Locate the cell with the specified text and output its [x, y] center coordinate. 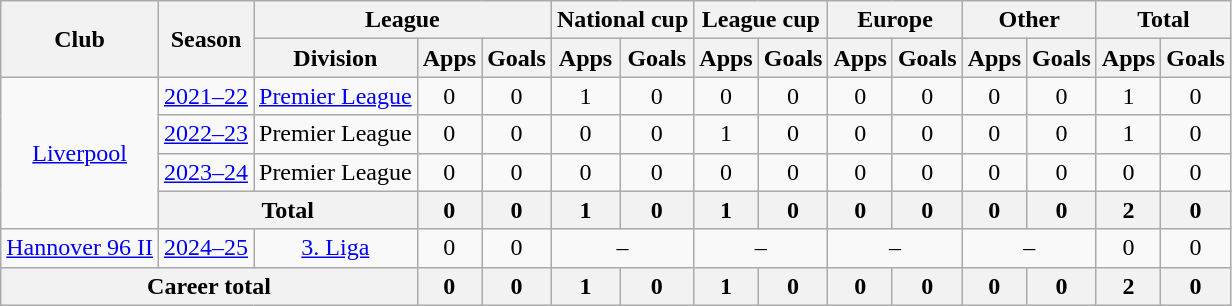
National cup [622, 20]
League cup [761, 20]
2024–25 [206, 248]
Hannover 96 II [80, 248]
Other [1029, 20]
3. Liga [336, 248]
Season [206, 39]
Career total [209, 286]
2021–22 [206, 96]
2023–24 [206, 172]
Club [80, 39]
2022–23 [206, 134]
Liverpool [80, 153]
Europe [895, 20]
Division [336, 58]
League [403, 20]
